Find where the given text appears and provide that cell's center as [x, y] coordinate. 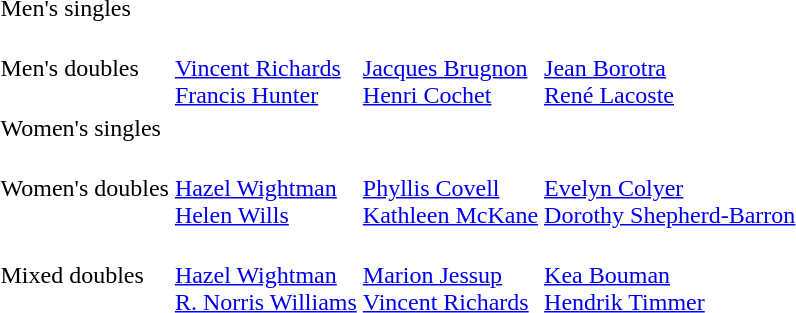
Vincent RichardsFrancis Hunter [266, 68]
Phyllis CovellKathleen McKane [450, 188]
Jacques BrugnonHenri Cochet [450, 68]
Hazel WightmanHelen Wills [266, 188]
